Locate the cell with the specified text and output its [x, y] center coordinate. 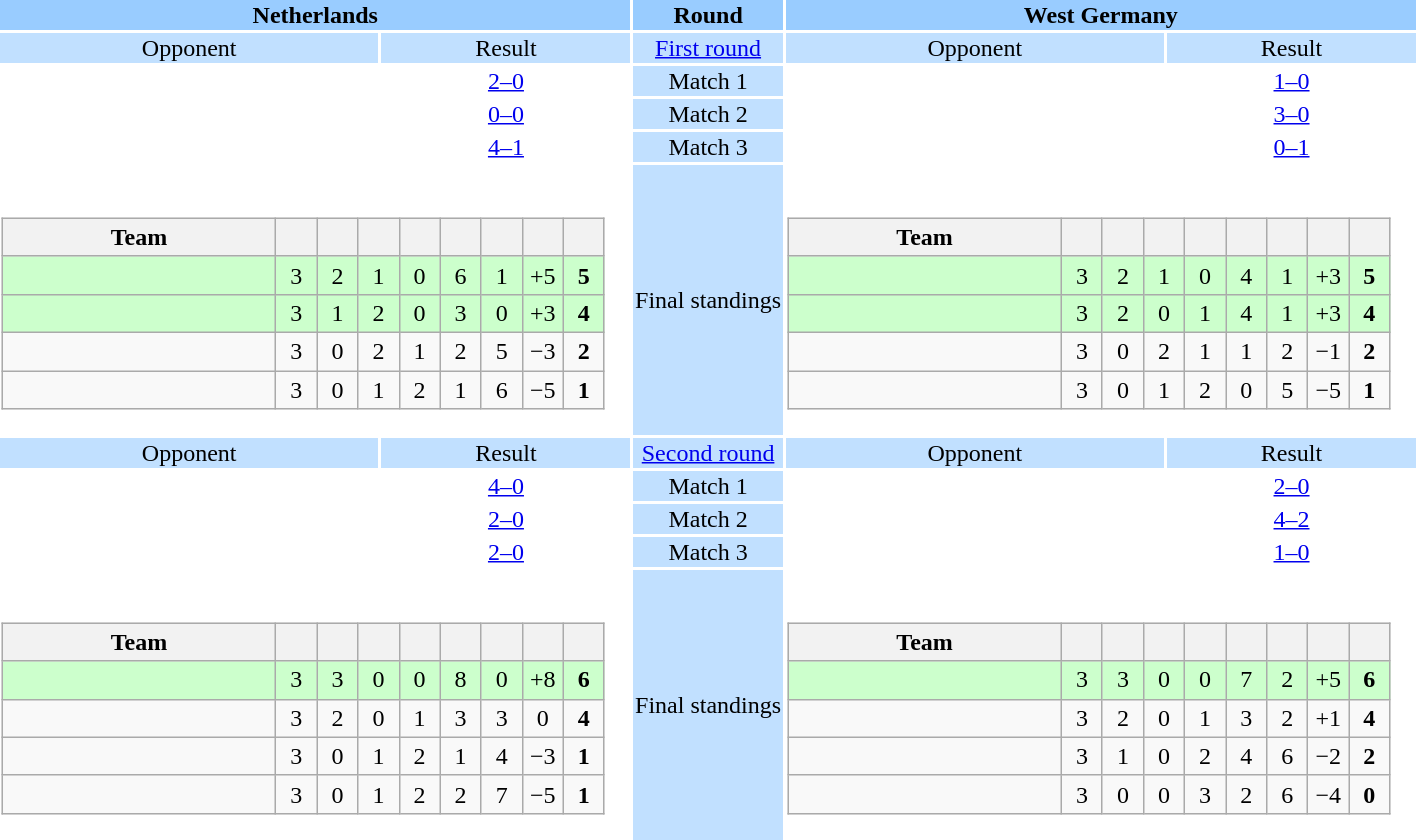
Team 3 2 1 0 6 1 +5 5 3 1 2 0 3 0 +3 4 3 0 2 1 2 5 −3 2 3 0 1 2 1 6 −5 1 [316, 300]
0–1 [1292, 147]
Round [708, 15]
4–2 [1292, 519]
3–0 [1292, 114]
First round [708, 48]
0–0 [506, 114]
Netherlands [316, 15]
+8 [542, 680]
Second round [708, 453]
−4 [1328, 794]
4–0 [506, 486]
8 [460, 680]
−2 [1328, 756]
Team 3 3 0 0 8 0 +8 6 3 2 0 1 3 3 0 4 3 0 1 2 1 4 −3 1 3 0 1 2 2 7 −5 1 [316, 705]
4–1 [506, 147]
−1 [1328, 351]
+1 [1328, 718]
